Determine the (x, y) coordinate at the center of the cell enclosing the given text.  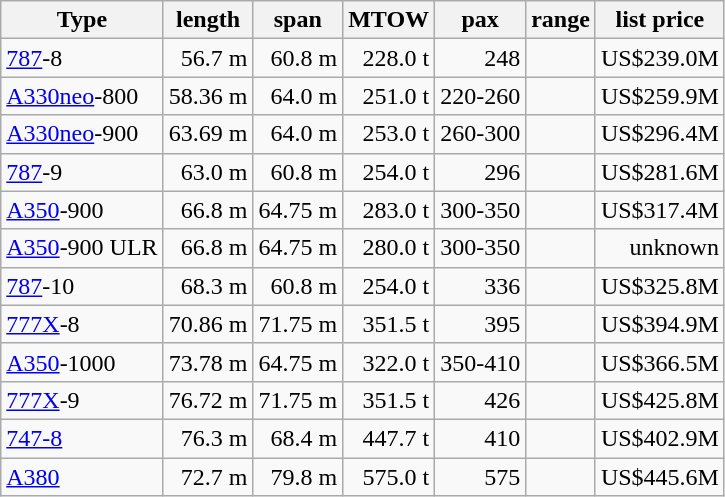
A330neo-900 (82, 134)
63.0 m (208, 172)
A330neo-800 (82, 96)
777X-8 (82, 324)
336 (480, 286)
list price (660, 20)
220-260 (480, 96)
MTOW (389, 20)
426 (480, 400)
296 (480, 172)
575 (480, 477)
56.7 m (208, 58)
US$317.4M (660, 210)
A380 (82, 477)
US$239.0M (660, 58)
70.86 m (208, 324)
76.72 m (208, 400)
79.8 m (298, 477)
span (298, 20)
787-9 (82, 172)
787-8 (82, 58)
US$425.8M (660, 400)
A350-900 (82, 210)
228.0 t (389, 58)
777X-9 (82, 400)
58.36 m (208, 96)
US$402.9M (660, 438)
68.3 m (208, 286)
575.0 t (389, 477)
248 (480, 58)
76.3 m (208, 438)
Type (82, 20)
63.69 m (208, 134)
350-410 (480, 362)
410 (480, 438)
68.4 m (298, 438)
253.0 t (389, 134)
395 (480, 324)
US$366.5M (660, 362)
length (208, 20)
283.0 t (389, 210)
322.0 t (389, 362)
pax (480, 20)
747-8 (82, 438)
US$259.9M (660, 96)
A350-1000 (82, 362)
range (561, 20)
73.78 m (208, 362)
US$281.6M (660, 172)
72.7 m (208, 477)
US$394.9M (660, 324)
787-10 (82, 286)
251.0 t (389, 96)
280.0 t (389, 248)
260-300 (480, 134)
unknown (660, 248)
US$296.4M (660, 134)
US$445.6M (660, 477)
A350-900 ULR (82, 248)
US$325.8M (660, 286)
447.7 t (389, 438)
